Extract the [x, y] coordinate from the center of the cell holding the provided text.  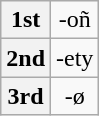
-oñ [75, 20]
2nd [26, 58]
-ety [75, 58]
-ø [75, 96]
1st [26, 20]
3rd [26, 96]
